Search for the cell housing the specified text and yield its (X, Y) center coordinate. 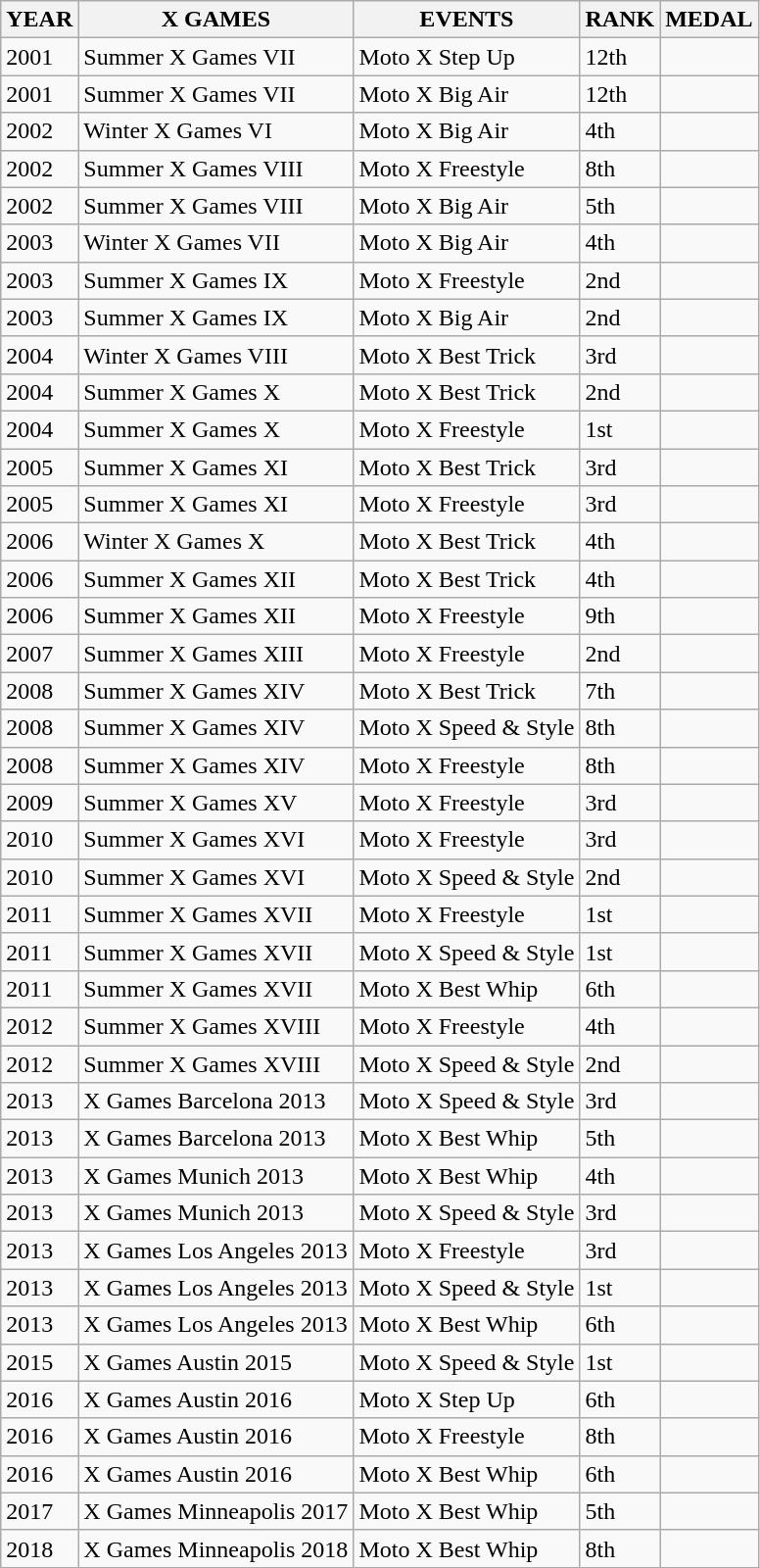
2007 (39, 654)
2018 (39, 1548)
RANK (620, 20)
X GAMES (215, 20)
Summer X Games XIII (215, 654)
2017 (39, 1511)
Winter X Games VII (215, 243)
Winter X Games VI (215, 131)
Summer X Games XV (215, 803)
2009 (39, 803)
MEDAL (709, 20)
Winter X Games VIII (215, 355)
EVENTS (466, 20)
X Games Austin 2015 (215, 1362)
X Games Minneapolis 2017 (215, 1511)
X Games Minneapolis 2018 (215, 1548)
YEAR (39, 20)
Winter X Games X (215, 542)
9th (620, 616)
2015 (39, 1362)
7th (620, 691)
